Pinpoint the cell where the given text exists, returning its (X, Y) midpoint coordinate. 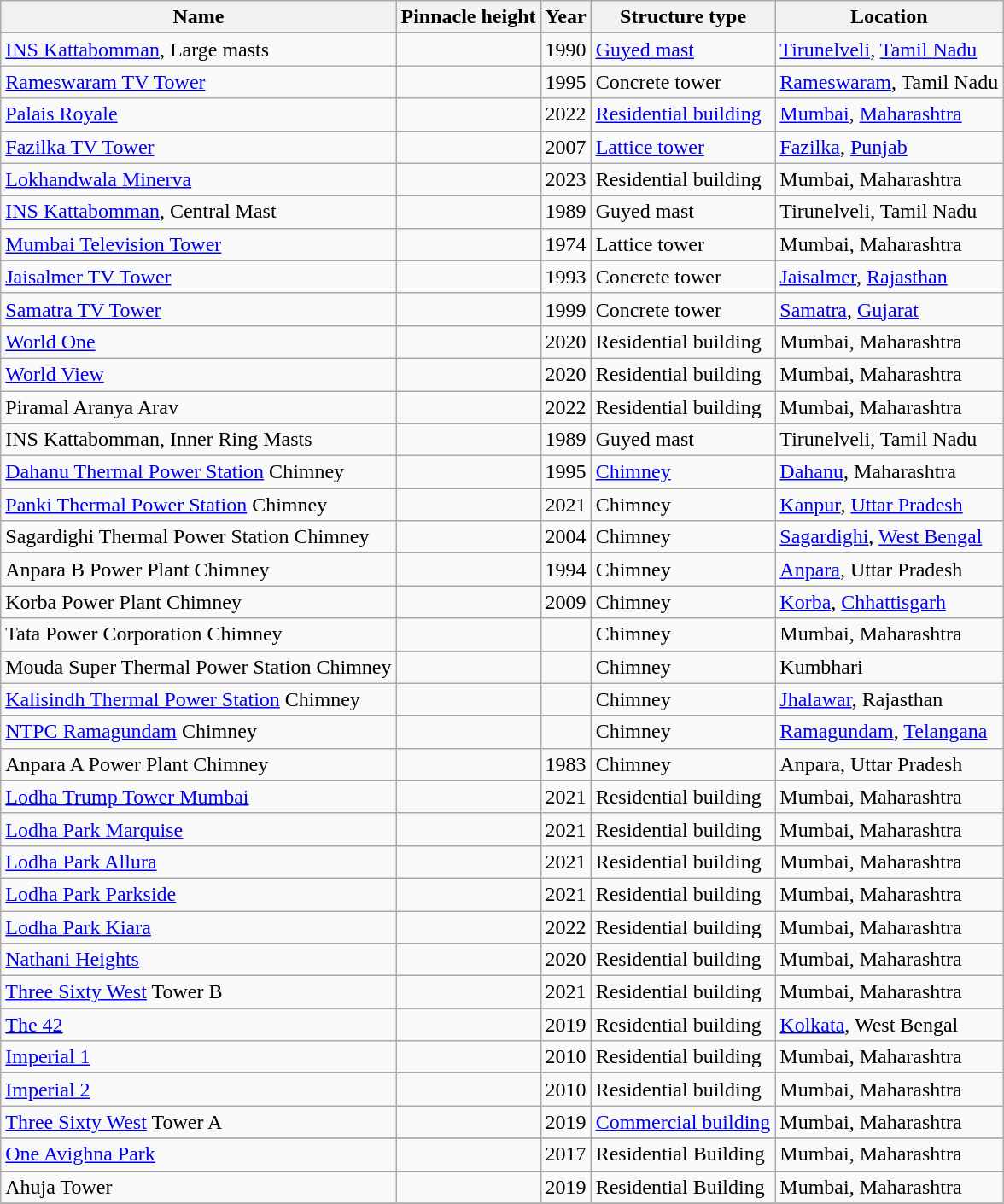
2004 (565, 537)
Kanpur, Uttar Pradesh (890, 505)
Lodha Park Kiara (198, 926)
Lodha Park Marquise (198, 829)
World View (198, 374)
2009 (565, 602)
Ramagundam, Telangana (890, 732)
Dahanu, Maharashtra (890, 472)
INS Kattabomman, Large masts (198, 50)
1974 (565, 244)
Lodha Park Parkside (198, 894)
Imperial 1 (198, 1057)
Lodha Park Allura (198, 862)
Nathani Heights (198, 960)
Lodha Trump Tower Mumbai (198, 797)
2007 (565, 147)
Mumbai Television Tower (198, 244)
Imperial 2 (198, 1090)
Jaisalmer, Rajasthan (890, 277)
Three Sixty West Tower B (198, 992)
Samatra, Gujarat (890, 309)
1994 (565, 570)
Pinnacle height (468, 17)
One Avighna Park (198, 1154)
Tata Power Corporation Chimney (198, 634)
World One (198, 342)
Sagardighi Thermal Power Station Chimney (198, 537)
Lokhandwala Minerva (198, 179)
Ahuja Tower (198, 1187)
Three Sixty West Tower A (198, 1122)
1999 (565, 309)
Commercial building (683, 1122)
The 42 (198, 1025)
2023 (565, 179)
Rameswaram TV Tower (198, 82)
Fazilka, Punjab (890, 147)
Anpara B Power Plant Chimney (198, 570)
Rameswaram, Tamil Nadu (890, 82)
Kolkata, West Bengal (890, 1025)
Palais Royale (198, 114)
NTPC Ramagundam Chimney (198, 732)
Jaisalmer TV Tower (198, 277)
Piramal Aranya Arav (198, 407)
Anpara A Power Plant Chimney (198, 764)
Kalisindh Thermal Power Station Chimney (198, 699)
1990 (565, 50)
Korba Power Plant Chimney (198, 602)
Jhalawar, Rajasthan (890, 699)
Structure type (683, 17)
2017 (565, 1154)
1983 (565, 764)
Kumbhari (890, 667)
Dahanu Thermal Power Station Chimney (198, 472)
Name (198, 17)
Location (890, 17)
Fazilka TV Tower (198, 147)
INS Kattabomman, Inner Ring Masts (198, 440)
Panki Thermal Power Station Chimney (198, 505)
Year (565, 17)
Samatra TV Tower (198, 309)
Mouda Super Thermal Power Station Chimney (198, 667)
1993 (565, 277)
Korba, Chhattisgarh (890, 602)
INS Kattabomman, Central Mast (198, 212)
Sagardighi, West Bengal (890, 537)
